Determine the (X, Y) coordinate at the center of the cell enclosing the given text.  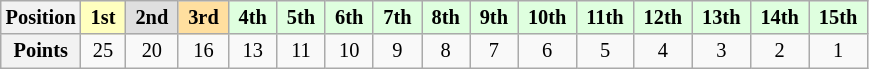
2 (779, 51)
3rd (203, 17)
12th (663, 17)
11 (301, 51)
20 (152, 51)
7 (494, 51)
8 (446, 51)
3 (721, 51)
8th (446, 17)
25 (104, 51)
5 (604, 51)
2nd (152, 17)
10th (547, 17)
4 (663, 51)
5th (301, 17)
1 (838, 51)
10 (349, 51)
13 (253, 51)
6th (349, 17)
Points (41, 51)
14th (779, 17)
16 (203, 51)
13th (721, 17)
15th (838, 17)
7th (397, 17)
4th (253, 17)
9th (494, 17)
Position (41, 17)
11th (604, 17)
9 (397, 51)
6 (547, 51)
1st (104, 17)
